For the text-containing cell, return its midpoint in (X, Y) coordinate format. 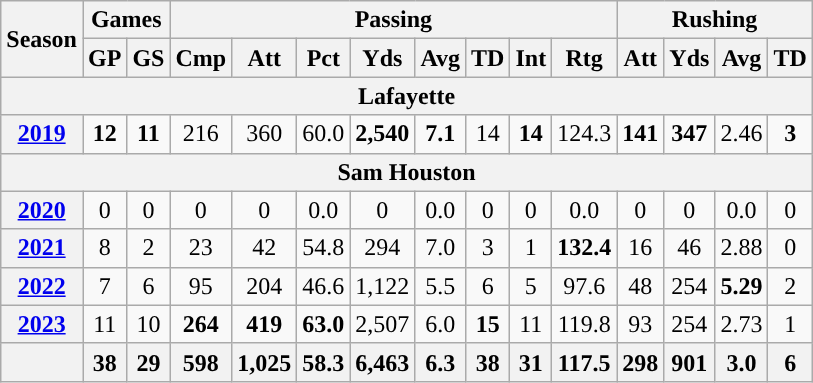
93 (640, 324)
2019 (42, 134)
Cmp (201, 58)
7.0 (440, 248)
141 (640, 134)
3.0 (742, 362)
1,025 (264, 362)
54.8 (324, 248)
97.6 (584, 286)
6.0 (440, 324)
2020 (42, 210)
5.29 (742, 286)
GS (148, 58)
294 (382, 248)
60.0 (324, 134)
2.88 (742, 248)
Games (126, 20)
10 (148, 324)
204 (264, 286)
360 (264, 134)
15 (488, 324)
5 (531, 286)
46.6 (324, 286)
2.46 (742, 134)
264 (201, 324)
7 (104, 286)
95 (201, 286)
46 (690, 248)
Sam Houston (407, 172)
298 (640, 362)
58.3 (324, 362)
63.0 (324, 324)
7.1 (440, 134)
GP (104, 58)
347 (690, 134)
901 (690, 362)
Int (531, 58)
124.3 (584, 134)
48 (640, 286)
117.5 (584, 362)
598 (201, 362)
8 (104, 248)
132.4 (584, 248)
2,540 (382, 134)
Passing (394, 20)
29 (148, 362)
5.5 (440, 286)
1,122 (382, 286)
2022 (42, 286)
16 (640, 248)
Lafayette (407, 96)
2023 (42, 324)
12 (104, 134)
42 (264, 248)
2,507 (382, 324)
419 (264, 324)
31 (531, 362)
Rushing (715, 20)
6.3 (440, 362)
119.8 (584, 324)
23 (201, 248)
6,463 (382, 362)
Season (42, 39)
Rtg (584, 58)
2.73 (742, 324)
216 (201, 134)
2021 (42, 248)
Pct (324, 58)
